From the cell containing the given text, extract its center point as (x, y) coordinate. 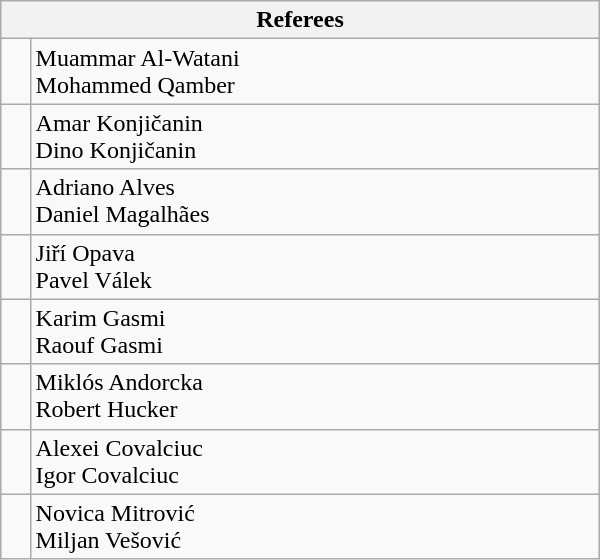
Adriano AlvesDaniel Magalhães (314, 202)
Jiří OpavaPavel Válek (314, 266)
Miklós AndorckaRobert Hucker (314, 396)
Karim GasmiRaouf Gasmi (314, 332)
Novica MitrovićMiljan Vešović (314, 526)
Amar KonjičaninDino Konjičanin (314, 136)
Alexei CovalciucIgor Covalciuc (314, 462)
Muammar Al-WataniMohammed Qamber (314, 72)
Referees (300, 20)
